Extract the (x, y) coordinate from the center of the cell holding the provided text.  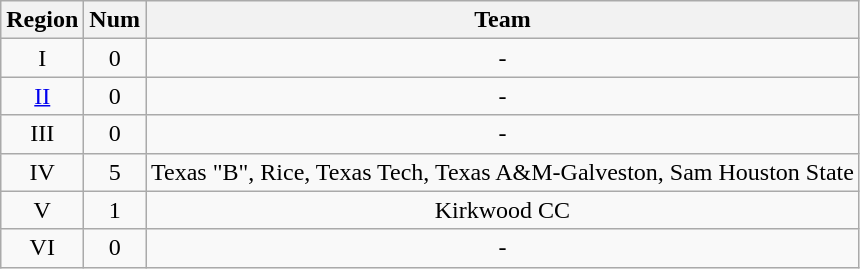
VI (42, 248)
III (42, 134)
II (42, 96)
Region (42, 20)
Texas "B", Rice, Texas Tech, Texas A&M-Galveston, Sam Houston State (503, 172)
Team (503, 20)
I (42, 58)
Kirkwood CC (503, 210)
Num (115, 20)
1 (115, 210)
V (42, 210)
IV (42, 172)
5 (115, 172)
